Scan for the cell matching the given text and deliver its [x, y] coordinate at center. 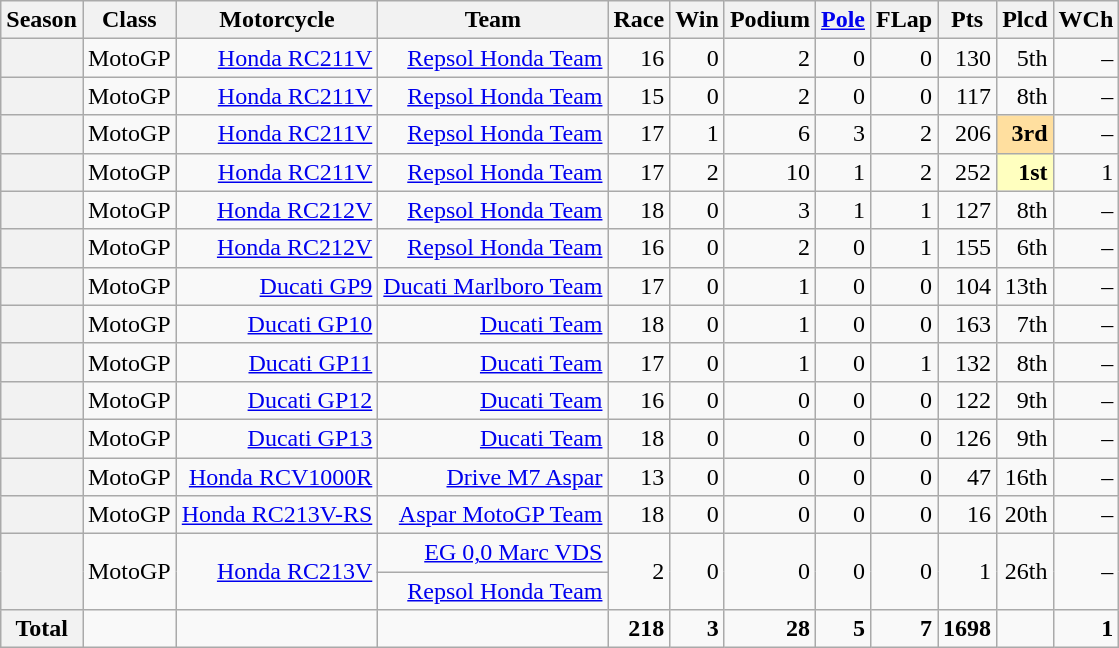
Season [42, 20]
104 [968, 286]
Team [493, 20]
Ducati GP9 [277, 286]
Pole [842, 20]
15 [639, 96]
3rd [1025, 134]
Honda RC213V-RS [277, 515]
Win [698, 20]
122 [968, 400]
Plcd [1025, 20]
5th [1025, 58]
EG 0,0 Marc VDS [493, 553]
13 [639, 477]
Podium [770, 20]
126 [968, 438]
206 [968, 134]
Honda RC213V [277, 572]
20th [1025, 515]
Ducati GP10 [277, 324]
6th [1025, 248]
218 [639, 629]
Honda RCV1000R [277, 477]
WCh [1086, 20]
16th [1025, 477]
252 [968, 172]
Aspar MotoGP Team [493, 515]
1st [1025, 172]
127 [968, 210]
7 [904, 629]
10 [770, 172]
28 [770, 629]
Ducati Marlboro Team [493, 286]
6 [770, 134]
13th [1025, 286]
117 [968, 96]
Race [639, 20]
Motorcycle [277, 20]
Ducati GP12 [277, 400]
130 [968, 58]
Ducati GP11 [277, 362]
FLap [904, 20]
Drive M7 Aspar [493, 477]
5 [842, 629]
47 [968, 477]
Total [42, 629]
Ducati GP13 [277, 438]
132 [968, 362]
Class [129, 20]
1698 [968, 629]
155 [968, 248]
163 [968, 324]
Pts [968, 20]
26th [1025, 572]
7th [1025, 324]
